Return the [X, Y] coordinate for the center point of the cell that contains the specified text.  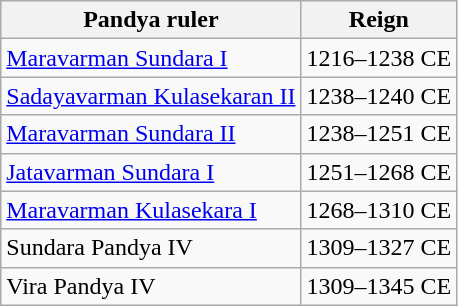
1216–1238 CE [379, 58]
1238–1240 CE [379, 96]
Sundara Pandya IV [151, 248]
Maravarman Sundara II [151, 134]
Vira Pandya IV [151, 286]
Sadayavarman Kulasekaran II [151, 96]
Jatavarman Sundara I [151, 172]
1309–1345 CE [379, 286]
Maravarman Kulasekara I [151, 210]
1268–1310 CE [379, 210]
Maravarman Sundara I [151, 58]
1309–1327 CE [379, 248]
Reign [379, 20]
Pandya ruler [151, 20]
1238–1251 CE [379, 134]
1251–1268 CE [379, 172]
